Provide the (X, Y) coordinate of the cell's center where the given text is located.  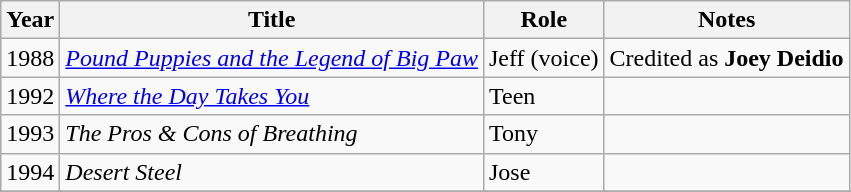
Desert Steel (272, 172)
Role (544, 20)
1993 (30, 134)
Where the Day Takes You (272, 96)
Pound Puppies and the Legend of Big Paw (272, 58)
1988 (30, 58)
The Pros & Cons of Breathing (272, 134)
Notes (726, 20)
Year (30, 20)
Jeff (voice) (544, 58)
Tony (544, 134)
Credited as Joey Deidio (726, 58)
Teen (544, 96)
Title (272, 20)
Jose (544, 172)
1992 (30, 96)
1994 (30, 172)
